Find where the given text appears and provide that cell's center as (x, y) coordinate. 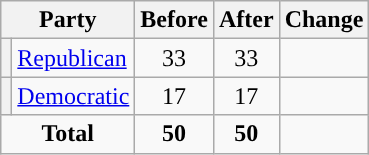
Party (68, 20)
Before (174, 20)
After (246, 20)
Change (324, 20)
Total (68, 134)
Republican (74, 58)
Democratic (74, 96)
